Find where the given text appears and provide that cell's center as [X, Y] coordinate. 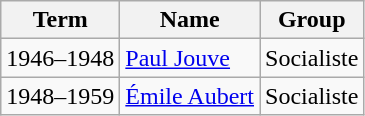
Émile Aubert [190, 96]
Name [190, 20]
Paul Jouve [190, 58]
Group [312, 20]
1946–1948 [60, 58]
1948–1959 [60, 96]
Term [60, 20]
